Extract the (X, Y) coordinate from the center of the cell holding the provided text.  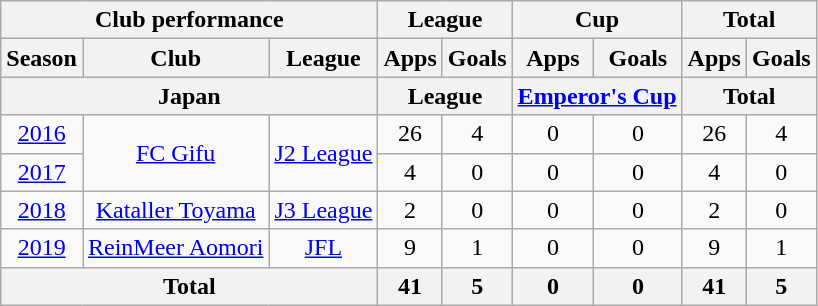
Kataller Toyama (175, 210)
ReinMeer Aomori (175, 248)
Season (42, 58)
Club performance (190, 20)
FC Gifu (175, 153)
J2 League (324, 153)
J3 League (324, 210)
2018 (42, 210)
2017 (42, 172)
Club (175, 58)
JFL (324, 248)
Japan (190, 96)
Emperor's Cup (597, 96)
2019 (42, 248)
Cup (597, 20)
2016 (42, 134)
